Find where the given text appears and provide that cell's center as [x, y] coordinate. 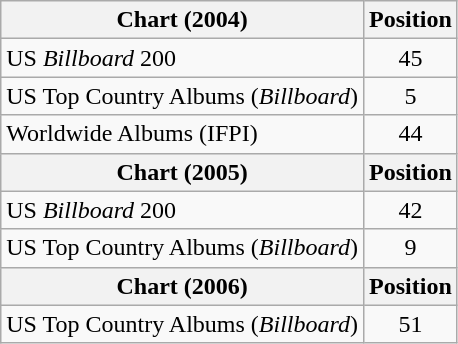
Chart (2005) [182, 172]
51 [411, 324]
45 [411, 58]
Chart (2004) [182, 20]
9 [411, 248]
42 [411, 210]
44 [411, 134]
Chart (2006) [182, 286]
5 [411, 96]
Worldwide Albums (IFPI) [182, 134]
